Identify which cell holds the provided text, then report its (X, Y) central coordinate. 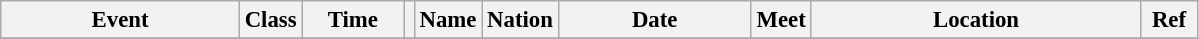
Name (448, 20)
Location (976, 20)
Nation (520, 20)
Time (353, 20)
Event (120, 20)
Ref (1169, 20)
Date (654, 20)
Class (270, 20)
Meet (781, 20)
